From the cell containing the given text, extract its center point as [X, Y] coordinate. 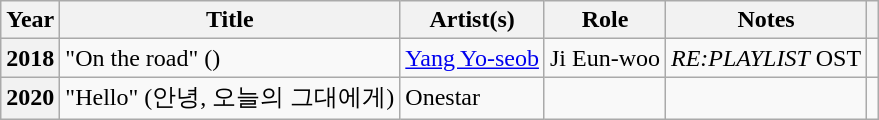
Role [604, 20]
Onestar [472, 98]
2018 [30, 58]
Title [230, 20]
"On the road" () [230, 58]
2020 [30, 98]
Artist(s) [472, 20]
Ji Eun-woo [604, 58]
Year [30, 20]
Notes [766, 20]
"Hello" (안녕, 오늘의 그대에게) [230, 98]
Yang Yo-seob [472, 58]
RE:PLAYLIST OST [766, 58]
